Capture the cell that displays the provided text and extract its [X, Y] central coordinate. 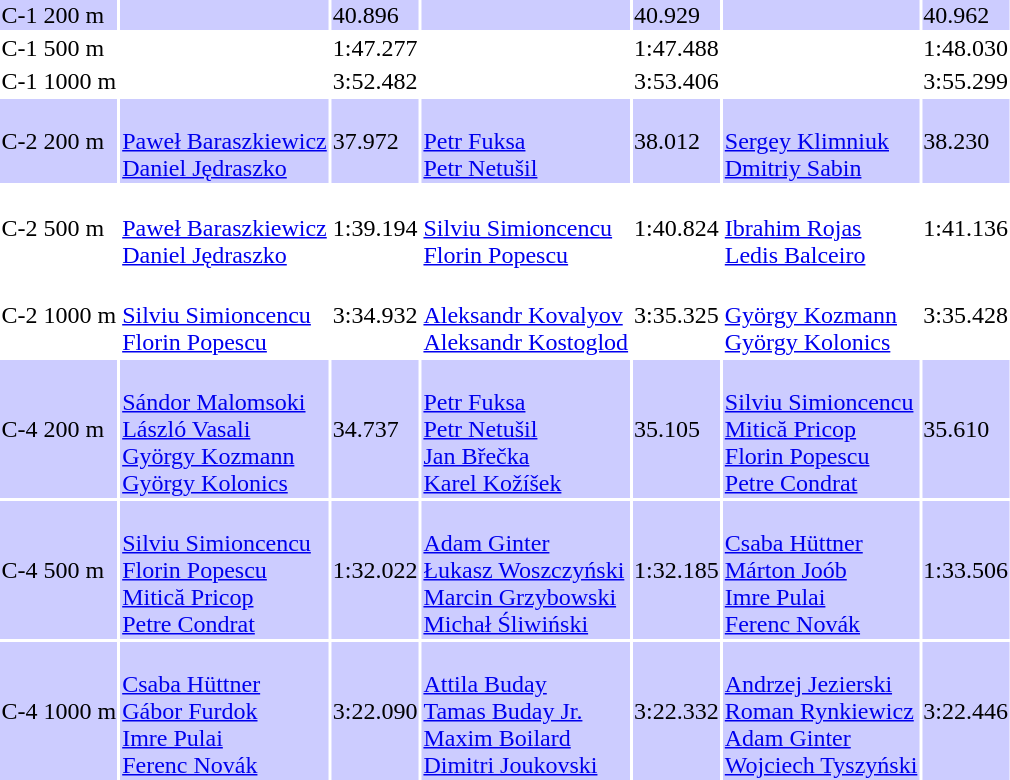
1:47.488 [677, 48]
40.962 [966, 15]
Attila BudayTamas Buday Jr.Maxim BoilardDimitri Joukovski [526, 711]
Petr FuksaPetr NetušilJan BřečkaKarel Kožíšek [526, 429]
Petr FuksaPetr Netušil [526, 141]
C-2 500 m [59, 228]
1:32.185 [677, 570]
C-2 200 m [59, 141]
Sergey KlimniukDmitriy Sabin [821, 141]
1:40.824 [677, 228]
C-1 1000 m [59, 81]
C-1 200 m [59, 15]
38.012 [677, 141]
1:32.022 [375, 570]
Silviu SimioncencuMitică PricopFlorin PopescuPetre Condrat [821, 429]
3:35.325 [677, 315]
C-2 1000 m [59, 315]
3:22.332 [677, 711]
Sándor MalomsokiLászló VasaliGyörgy KozmannGyörgy Kolonics [225, 429]
35.610 [966, 429]
3:52.482 [375, 81]
C-4 200 m [59, 429]
Adam GinterŁukasz WoszczyńskiMarcin GrzybowskiMichał Śliwiński [526, 570]
3:22.090 [375, 711]
Aleksandr KovalyovAleksandr Kostoglod [526, 315]
40.896 [375, 15]
1:47.277 [375, 48]
C-1 500 m [59, 48]
Csaba HüttnerGábor FurdokImre PulaiFerenc Novák [225, 711]
György KozmannGyörgy Kolonics [821, 315]
3:34.932 [375, 315]
3:22.446 [966, 711]
Ibrahim RojasLedis Balceiro [821, 228]
35.105 [677, 429]
3:35.428 [966, 315]
Csaba HüttnerMárton JoóbImre PulaiFerenc Novák [821, 570]
Silviu SimioncencuFlorin PopescuMitică PricopPetre Condrat [225, 570]
Andrzej JezierskiRoman RynkiewiczAdam GinterWojciech Tyszyński [821, 711]
1:41.136 [966, 228]
3:53.406 [677, 81]
1:39.194 [375, 228]
C-4 500 m [59, 570]
C-4 1000 m [59, 711]
40.929 [677, 15]
34.737 [375, 429]
1:33.506 [966, 570]
3:55.299 [966, 81]
1:48.030 [966, 48]
37.972 [375, 141]
38.230 [966, 141]
